Return [X, Y] of the center of cell containing provided text 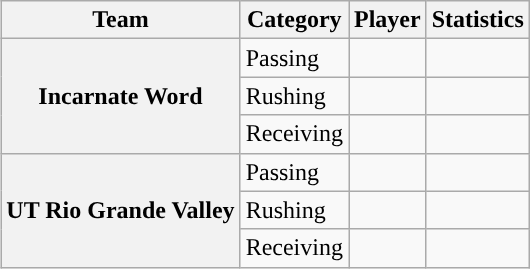
Team [120, 20]
UT Rio Grande Valley [120, 210]
Category [294, 20]
Player [387, 20]
Incarnate Word [120, 96]
Statistics [478, 20]
